Output the [x, y] coordinate of the center of the cell containing the given text.  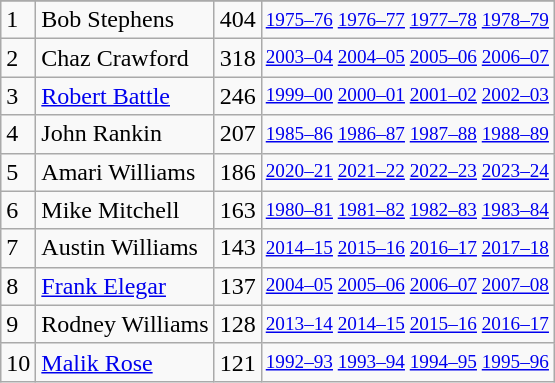
Bob Stephens [125, 20]
1980–81 1981–82 1982–83 1983–84 [407, 210]
Chaz Crawford [125, 58]
163 [238, 210]
128 [238, 324]
2013–14 2014–15 2015–16 2016–17 [407, 324]
1985–86 1986–87 1987–88 1988–89 [407, 134]
Frank Elegar [125, 286]
3 [18, 96]
2004–05 2005–06 2006–07 2007–08 [407, 286]
Robert Battle [125, 96]
2020–21 2021–22 2022–23 2023–24 [407, 172]
5 [18, 172]
Amari Williams [125, 172]
Rodney Williams [125, 324]
404 [238, 20]
Mike Mitchell [125, 210]
1992–93 1993–94 1994–95 1995–96 [407, 362]
7 [18, 248]
137 [238, 286]
9 [18, 324]
4 [18, 134]
1 [18, 20]
186 [238, 172]
318 [238, 58]
1999–00 2000–01 2001–02 2002–03 [407, 96]
Malik Rose [125, 362]
246 [238, 96]
143 [238, 248]
2003–04 2004–05 2005–06 2006–07 [407, 58]
John Rankin [125, 134]
8 [18, 286]
Austin Williams [125, 248]
1975–76 1976–77 1977–78 1978–79 [407, 20]
207 [238, 134]
2 [18, 58]
2014–15 2015–16 2016–17 2017–18 [407, 248]
6 [18, 210]
10 [18, 362]
121 [238, 362]
